Provide the (x, y) coordinate of the cell's center where the given text is located.  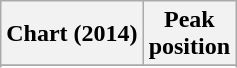
Chart (2014) (72, 34)
Peakposition (189, 34)
